Extract the [X, Y] coordinate from the center of the cell holding the provided text.  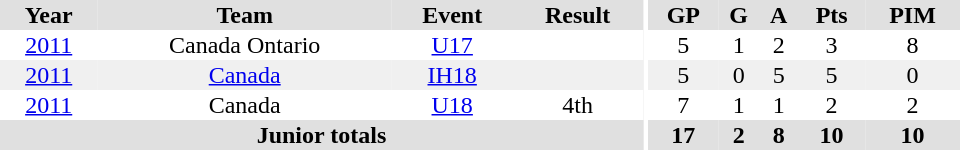
PIM [912, 15]
Event [452, 15]
3 [832, 45]
Team [244, 15]
Canada Ontario [244, 45]
U18 [452, 105]
IH18 [452, 75]
GP [684, 15]
A [778, 15]
17 [684, 135]
Junior totals [322, 135]
4th [578, 105]
7 [684, 105]
U17 [452, 45]
Pts [832, 15]
Result [578, 15]
G [738, 15]
Year [48, 15]
